Output the [x, y] coordinate of the center of the cell containing the given text.  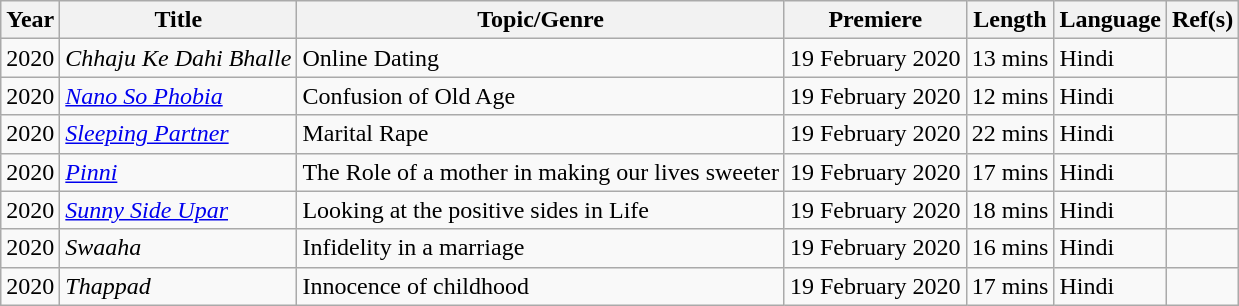
Sleeping Partner [178, 134]
The Role of a mother in making our lives sweeter [541, 172]
Sunny Side Upar [178, 210]
Pinni [178, 172]
Ref(s) [1202, 20]
Swaaha [178, 248]
18 mins [1010, 210]
12 mins [1010, 96]
Title [178, 20]
Chhaju Ke Dahi Bhalle [178, 58]
13 mins [1010, 58]
Innocence of childhood [541, 286]
Online Dating [541, 58]
22 mins [1010, 134]
Topic/Genre [541, 20]
Language [1110, 20]
16 mins [1010, 248]
Length [1010, 20]
Thappad [178, 286]
Marital Rape [541, 134]
Infidelity in a marriage [541, 248]
Year [30, 20]
Confusion of Old Age [541, 96]
Looking at the positive sides in Life [541, 210]
Nano So Phobia [178, 96]
Premiere [875, 20]
